Return the [X, Y] coordinate for the center point of the cell that contains the specified text.  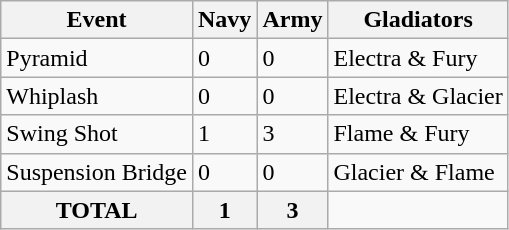
TOTAL [97, 210]
Navy [224, 20]
Swing Shot [97, 134]
Electra & Glacier [418, 96]
Army [292, 20]
Whiplash [97, 96]
Flame & Fury [418, 134]
Glacier & Flame [418, 172]
Electra & Fury [418, 58]
Gladiators [418, 20]
Pyramid [97, 58]
Suspension Bridge [97, 172]
Event [97, 20]
